Return the (X, Y) coordinate for the center point of the cell that contains the specified text.  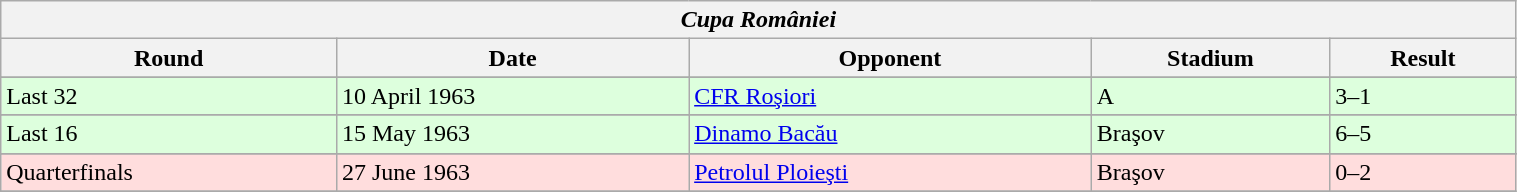
Result (1423, 58)
3–1 (1423, 96)
Petrolul Ploieşti (890, 172)
6–5 (1423, 134)
Stadium (1210, 58)
0–2 (1423, 172)
Last 16 (169, 134)
Round (169, 58)
Dinamo Bacău (890, 134)
Last 32 (169, 96)
A (1210, 96)
10 April 1963 (512, 96)
Date (512, 58)
Quarterfinals (169, 172)
Cupa României (758, 20)
CFR Roşiori (890, 96)
Opponent (890, 58)
27 June 1963 (512, 172)
15 May 1963 (512, 134)
